Return the [x, y] coordinate for the center point of the cell that contains the specified text.  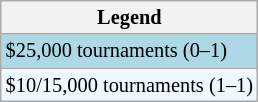
$10/15,000 tournaments (1–1) [130, 85]
Legend [130, 17]
$25,000 tournaments (0–1) [130, 51]
